Find where the given text appears and provide that cell's center as [X, Y] coordinate. 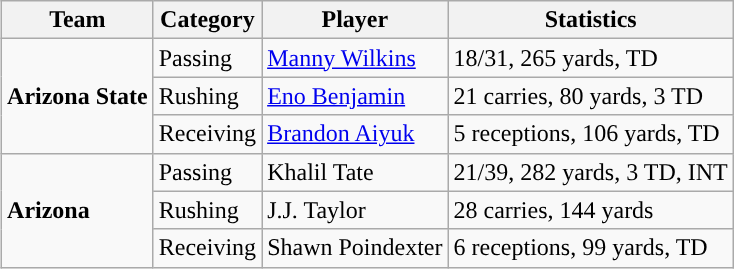
Eno Benjamin [355, 96]
6 receptions, 99 yards, TD [590, 248]
Arizona State [78, 96]
Brandon Aiyuk [355, 134]
21 carries, 80 yards, 3 TD [590, 96]
Arizona [78, 210]
28 carries, 144 yards [590, 210]
Manny Wilkins [355, 58]
21/39, 282 yards, 3 TD, INT [590, 172]
18/31, 265 yards, TD [590, 58]
Khalil Tate [355, 172]
Team [78, 20]
J.J. Taylor [355, 210]
Category [207, 20]
5 receptions, 106 yards, TD [590, 134]
Statistics [590, 20]
Player [355, 20]
Shawn Poindexter [355, 248]
